Capture the cell that displays the provided text and extract its (X, Y) central coordinate. 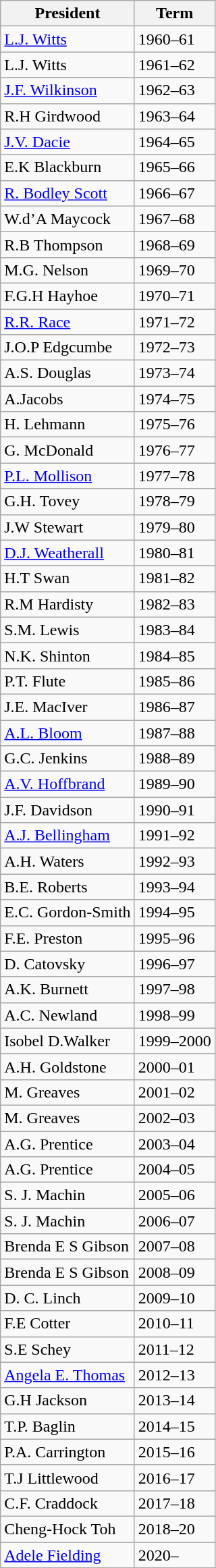
W.d’A Maycock (67, 219)
Adele Fielding (67, 1555)
2013–14 (174, 1401)
Isobel D.Walker (67, 1041)
1986–87 (174, 707)
1997–98 (174, 990)
P.T. Flute (67, 681)
2005–06 (174, 1195)
1961–62 (174, 65)
President (67, 13)
Angela E. Thomas (67, 1375)
1984–85 (174, 655)
2007–08 (174, 1247)
Term (174, 13)
1968–69 (174, 244)
1982–83 (174, 604)
2010–11 (174, 1324)
R.B Thompson (67, 244)
1988–89 (174, 759)
J.O.P Edgcumbe (67, 348)
D.J. Weatherall (67, 553)
B.E. Roberts (67, 887)
E.C. Gordon-Smith (67, 913)
A.H. Waters (67, 861)
G. McDonald (67, 450)
1963–64 (174, 116)
A.Jacobs (67, 399)
2009–10 (174, 1298)
S.E Schey (67, 1349)
1966–67 (174, 193)
2002–03 (174, 1118)
S.M. Lewis (67, 630)
1974–75 (174, 399)
1983–84 (174, 630)
J.V. Dacie (67, 142)
1962–63 (174, 90)
P.A. Carrington (67, 1452)
2018–20 (174, 1529)
G.H. Tovey (67, 502)
A.V. Hoffbrand (67, 784)
1981–82 (174, 578)
E.K Blackburn (67, 167)
D. C. Linch (67, 1298)
1999–2000 (174, 1041)
N.K. Shinton (67, 655)
Cheng-Hock Toh (67, 1529)
1960–61 (174, 39)
A.L. Bloom (67, 732)
1965–66 (174, 167)
F.G.H Hayhoe (67, 296)
T.J Littlewood (67, 1478)
2011–12 (174, 1349)
2004–05 (174, 1170)
T.P. Baglin (67, 1426)
2016–17 (174, 1478)
1989–90 (174, 784)
R.M Hardisty (67, 604)
2012–13 (174, 1375)
1969–70 (174, 270)
1976–77 (174, 450)
1964–65 (174, 142)
H. Lehmann (67, 425)
1998–99 (174, 1015)
1975–76 (174, 425)
F.E Cotter (67, 1324)
1994–95 (174, 913)
A.H. Goldstone (67, 1066)
J.F. Davidson (67, 810)
1977–78 (174, 476)
G.C. Jenkins (67, 759)
1978–79 (174, 502)
1970–71 (174, 296)
A.C. Newland (67, 1015)
1996–97 (174, 964)
1972–73 (174, 348)
2000–01 (174, 1066)
2006–07 (174, 1221)
R.H Girdwood (67, 116)
R. Bodley Scott (67, 193)
P.L. Mollison (67, 476)
A.K. Burnett (67, 990)
M.G. Nelson (67, 270)
2015–16 (174, 1452)
1979–80 (174, 527)
1991–92 (174, 836)
1985–86 (174, 681)
A.S. Douglas (67, 373)
2020– (174, 1555)
D. Catovsky (67, 964)
2014–15 (174, 1426)
F.E. Preston (67, 938)
1973–74 (174, 373)
1967–68 (174, 219)
2003–04 (174, 1144)
2017–18 (174, 1503)
G.H Jackson (67, 1401)
A.J. Bellingham (67, 836)
J.W Stewart (67, 527)
1995–96 (174, 938)
R.R. Race (67, 322)
1993–94 (174, 887)
1971–72 (174, 322)
1992–93 (174, 861)
1990–91 (174, 810)
C.F. Craddock (67, 1503)
J.E. MacIver (67, 707)
1987–88 (174, 732)
H.T Swan (67, 578)
J.F. Wilkinson (67, 90)
2001–02 (174, 1092)
2008–09 (174, 1272)
1980–81 (174, 553)
